Locate the cell with the specified text and output its [x, y] center coordinate. 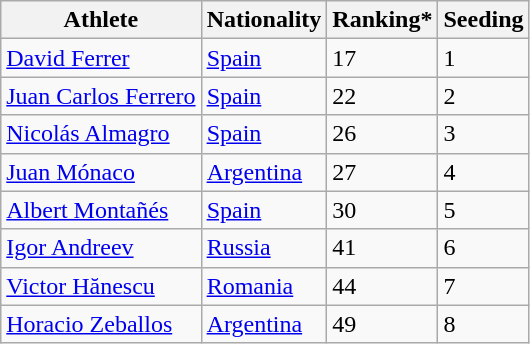
Horacio Zeballos [101, 324]
1 [484, 58]
Juan Mónaco [101, 172]
27 [382, 172]
Igor Andreev [101, 248]
41 [382, 248]
26 [382, 134]
Athlete [101, 20]
David Ferrer [101, 58]
44 [382, 286]
Russia [264, 248]
30 [382, 210]
7 [484, 286]
Nicolás Almagro [101, 134]
Juan Carlos Ferrero [101, 96]
Nationality [264, 20]
22 [382, 96]
Albert Montañés [101, 210]
5 [484, 210]
49 [382, 324]
8 [484, 324]
6 [484, 248]
2 [484, 96]
3 [484, 134]
17 [382, 58]
Victor Hănescu [101, 286]
Romania [264, 286]
Ranking* [382, 20]
4 [484, 172]
Seeding [484, 20]
